Search for the cell housing the specified text and yield its [X, Y] center coordinate. 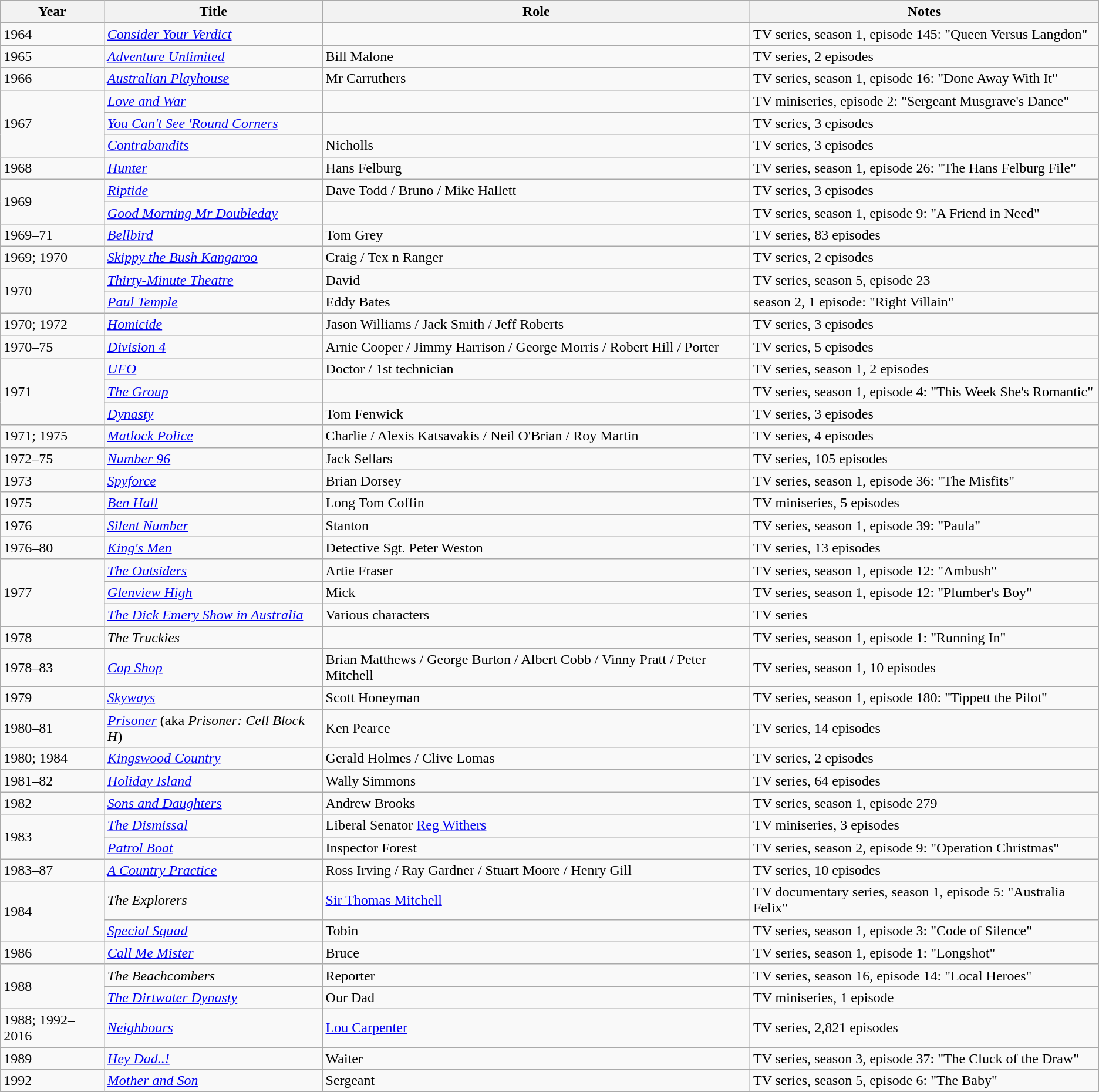
TV series, season 1, episode 1: "Longshot" [924, 953]
The Truckies [213, 637]
season 2, 1 episode: "Right Villain" [924, 302]
Paul Temple [213, 302]
TV series, season 1, episode 1: "Running In" [924, 637]
Silent Number [213, 525]
The Beachcombers [213, 975]
TV miniseries, episode 2: "Sergeant Musgrave's Dance" [924, 101]
Australian Playhouse [213, 79]
Patrol Boat [213, 848]
1966 [53, 79]
1992 [53, 1081]
1978 [53, 637]
Scott Honeyman [536, 698]
TV series, 64 episodes [924, 781]
Brian Dorsey [536, 481]
Year [53, 12]
TV series, 105 episodes [924, 459]
David [536, 280]
1976–80 [53, 548]
1969 [53, 201]
Hans Felburg [536, 168]
Inspector Forest [536, 848]
1989 [53, 1059]
TV series, season 1, episode 145: "Queen Versus Langdon" [924, 34]
Cop Shop [213, 668]
The Dick Emery Show in Australia [213, 615]
The Outsiders [213, 570]
Andrew Brooks [536, 803]
Title [213, 12]
1981–82 [53, 781]
Tom Grey [536, 235]
TV series, season 1, episode 4: "This Week She's Romantic" [924, 392]
1982 [53, 803]
TV series, season 1, episode 3: "Code of Silence" [924, 931]
TV series, 4 episodes [924, 436]
TV series, season 2, episode 9: "Operation Christmas" [924, 848]
Notes [924, 12]
1980–81 [53, 728]
Role [536, 12]
TV series, season 1, episode 36: "The Misfits" [924, 481]
A Country Practice [213, 870]
Doctor / 1st technician [536, 369]
Hunter [213, 168]
Ben Hall [213, 503]
1977 [53, 592]
1972–75 [53, 459]
TV miniseries, 3 episodes [924, 825]
The Explorers [213, 901]
Spyforce [213, 481]
You Can't See 'Round Corners [213, 123]
Brian Matthews / George Burton / Albert Cobb / Vinny Pratt / Peter Mitchell [536, 668]
Holiday Island [213, 781]
Reporter [536, 975]
1971; 1975 [53, 436]
Tom Fenwick [536, 414]
Kingswood Country [213, 759]
1967 [53, 123]
TV series, season 1, episode 26: "The Hans Felburg File" [924, 168]
Jack Sellars [536, 459]
TV series, season 1, 2 episodes [924, 369]
1965 [53, 56]
Love and War [213, 101]
Bellbird [213, 235]
Matlock Police [213, 436]
Sergeant [536, 1081]
The Dismissal [213, 825]
TV series, season 1, episode 39: "Paula" [924, 525]
TV series, 13 episodes [924, 548]
Dynasty [213, 414]
Hey Dad..! [213, 1059]
1975 [53, 503]
Ken Pearce [536, 728]
Riptide [213, 190]
Bruce [536, 953]
TV series, 2,821 episodes [924, 1027]
Mother and Son [213, 1081]
Sir Thomas Mitchell [536, 901]
Mr Carruthers [536, 79]
1984 [53, 911]
TV series, 5 episodes [924, 347]
TV series, season 16, episode 14: "Local Heroes" [924, 975]
Skyways [213, 698]
The Dirtwater Dynasty [213, 997]
1983–87 [53, 870]
TV documentary series, season 1, episode 5: "Australia Felix" [924, 901]
TV series, season 1, episode 12: "Plumber's Boy" [924, 592]
1986 [53, 953]
Craig / Tex n Ranger [536, 257]
1964 [53, 34]
TV series, 83 episodes [924, 235]
Arnie Cooper / Jimmy Harrison / George Morris / Robert Hill / Porter [536, 347]
1970; 1972 [53, 325]
Skippy the Bush Kangaroo [213, 257]
Jason Williams / Jack Smith / Jeff Roberts [536, 325]
TV series, season 5, episode 23 [924, 280]
1973 [53, 481]
Thirty-Minute Theatre [213, 280]
1968 [53, 168]
TV miniseries, 5 episodes [924, 503]
Wally Simmons [536, 781]
1976 [53, 525]
Nicholls [536, 146]
Homicide [213, 325]
TV series, season 3, episode 37: "The Cluck of the Draw" [924, 1059]
1971 [53, 392]
Artie Fraser [536, 570]
Liberal Senator Reg Withers [536, 825]
TV series [924, 615]
Ross Irving / Ray Gardner / Stuart Moore / Henry Gill [536, 870]
Adventure Unlimited [213, 56]
Prisoner (aka Prisoner: Cell Block H) [213, 728]
Division 4 [213, 347]
UFO [213, 369]
1988 [53, 986]
1979 [53, 698]
Detective Sgt. Peter Weston [536, 548]
1983 [53, 837]
TV series, season 5, episode 6: "The Baby" [924, 1081]
Sons and Daughters [213, 803]
Tobin [536, 931]
TV series, season 1, episode 12: "Ambush" [924, 570]
Bill Malone [536, 56]
Our Dad [536, 997]
Long Tom Coffin [536, 503]
1970–75 [53, 347]
1969–71 [53, 235]
TV series, 10 episodes [924, 870]
Glenview High [213, 592]
The Group [213, 392]
Mick [536, 592]
King's Men [213, 548]
Lou Carpenter [536, 1027]
Various characters [536, 615]
1980; 1984 [53, 759]
TV series, season 1, episode 180: "Tippett the Pilot" [924, 698]
Gerald Holmes / Clive Lomas [536, 759]
TV series, season 1, episode 16: "Done Away With It" [924, 79]
Number 96 [213, 459]
TV series, season 1, 10 episodes [924, 668]
1969; 1970 [53, 257]
TV series, season 1, episode 279 [924, 803]
Eddy Bates [536, 302]
Good Morning Mr Doubleday [213, 213]
TV miniseries, 1 episode [924, 997]
1988; 1992–2016 [53, 1027]
1978–83 [53, 668]
Charlie / Alexis Katsavakis / Neil O'Brian / Roy Martin [536, 436]
Neighbours [213, 1027]
Dave Todd / Bruno / Mike Hallett [536, 190]
Contrabandits [213, 146]
Stanton [536, 525]
1970 [53, 291]
Consider Your Verdict [213, 34]
Special Squad [213, 931]
TV series, season 1, episode 9: "A Friend in Need" [924, 213]
TV series, 14 episodes [924, 728]
Waiter [536, 1059]
Call Me Mister [213, 953]
